Search for the cell housing the specified text and yield its [x, y] center coordinate. 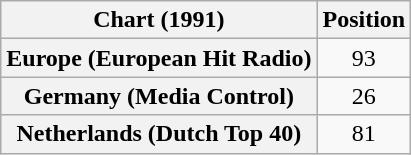
93 [364, 58]
Germany (Media Control) [159, 96]
81 [364, 134]
Europe (European Hit Radio) [159, 58]
Netherlands (Dutch Top 40) [159, 134]
Chart (1991) [159, 20]
26 [364, 96]
Position [364, 20]
